Determine the [x, y] coordinate at the center of the cell enclosing the given text.  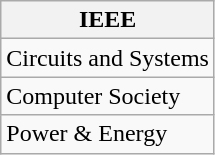
IEEE [108, 20]
Power & Energy [108, 134]
Computer Society [108, 96]
Circuits and Systems [108, 58]
